Find where the given text appears and provide that cell's center as (x, y) coordinate. 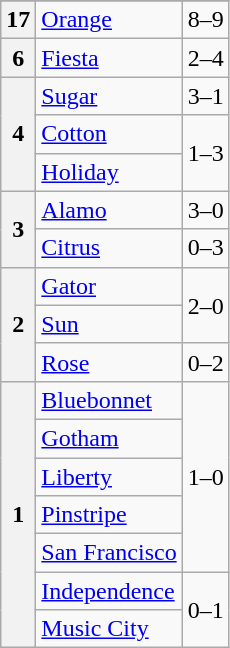
1–0 (206, 476)
0–1 (206, 610)
2–4 (206, 58)
2 (18, 324)
0–3 (206, 248)
Sugar (109, 96)
Fiesta (109, 58)
4 (18, 134)
8–9 (206, 20)
1 (18, 514)
6 (18, 58)
Holiday (109, 172)
0–2 (206, 362)
Bluebonnet (109, 400)
San Francisco (109, 553)
Pinstripe (109, 515)
Cotton (109, 134)
Music City (109, 629)
1–3 (206, 153)
2–0 (206, 305)
Gotham (109, 438)
Rose (109, 362)
3–0 (206, 210)
3 (18, 229)
Independence (109, 591)
17 (18, 20)
Gator (109, 286)
Citrus (109, 248)
Liberty (109, 477)
Orange (109, 20)
Sun (109, 324)
Alamo (109, 210)
3–1 (206, 96)
